Capture the cell that displays the provided text and extract its [X, Y] central coordinate. 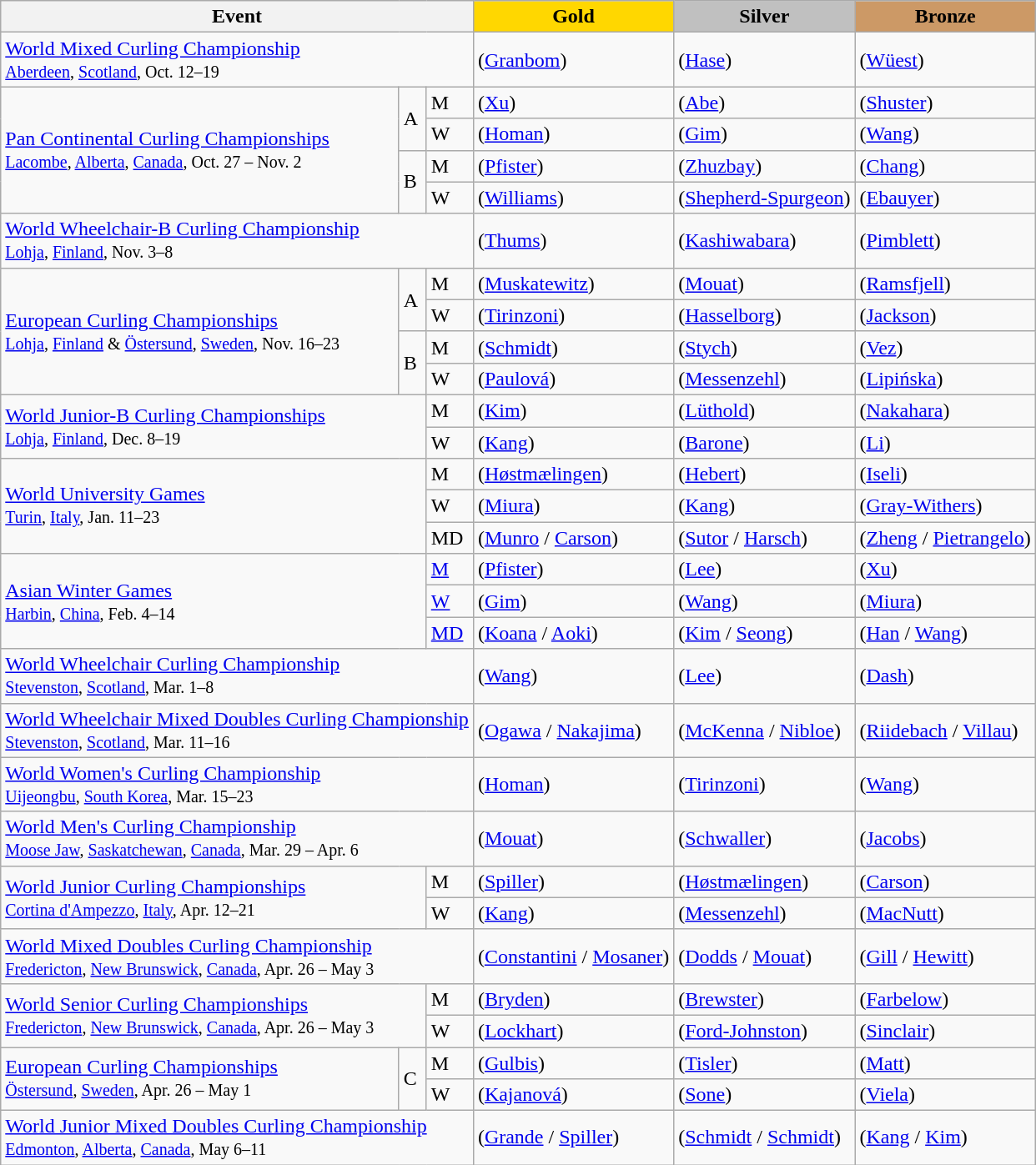
(Bryden) [573, 999]
(Li) [945, 443]
(Kim) [573, 410]
(Han / Wang) [945, 633]
(Lipińska) [945, 379]
(Hebert) [764, 475]
(Lüthold) [764, 410]
C [412, 1079]
(Jacobs) [945, 839]
(Kashiwabara) [764, 240]
(Williams) [573, 198]
(Kim / Seong) [764, 633]
Asian Winter Games Harbin, China, Feb. 4–14 [214, 601]
(Koana / Aoki) [573, 633]
(Gulbis) [573, 1063]
(Schmidt) [573, 347]
(Shepherd-Spurgeon) [764, 198]
(Lockhart) [573, 1031]
World Men's Curling Championship Moose Jaw, Saskatchewan, Canada, Mar. 29 – Apr. 6 [237, 839]
(Gray-Withers) [945, 506]
(Sone) [764, 1095]
(Zheng / Pietrangelo) [945, 538]
World Wheelchair Mixed Doubles Curling Championship Stevenston, Scotland, Mar. 11–16 [237, 731]
(Barone) [764, 443]
(Zhuzbay) [764, 166]
(Farbelow) [945, 999]
Silver [764, 17]
(Paulová) [573, 379]
(McKenna / Nibloe) [764, 731]
(Carson) [945, 881]
(Spiller) [573, 881]
Gold [573, 17]
(Hase) [764, 60]
(Constantini / Mosaner) [573, 956]
(Riidebach / Villau) [945, 731]
(Wüest) [945, 60]
Pan Continental Curling Championships Lacombe, Alberta, Canada, Oct. 27 – Nov. 2 [200, 150]
World Junior Curling Championships Cortina d'Ampezzo, Italy, Apr. 12–21 [214, 897]
(Grande / Spiller) [573, 1137]
(Kajanová) [573, 1095]
World Wheelchair Curling Championship Stevenston, Scotland, Mar. 1–8 [237, 675]
(Tisler) [764, 1063]
Event [237, 17]
(Hasselborg) [764, 315]
World Senior Curling Championships Fredericton, New Brunswick, Canada, Apr. 26 – May 3 [214, 1015]
(Ogawa / Nakajima) [573, 731]
(Granbom) [573, 60]
(Dodds / Mouat) [764, 956]
World Women's Curling Championship Uijeongbu, South Korea, Mar. 15–23 [237, 784]
World Wheelchair-B Curling Championship Lohja, Finland, Nov. 3–8 [237, 240]
World Mixed Doubles Curling Championship Fredericton, New Brunswick, Canada, Apr. 26 – May 3 [237, 956]
European Curling Championships Östersund, Sweden, Apr. 26 – May 1 [200, 1079]
World Junior-B Curling Championships Lohja, Finland, Dec. 8–19 [214, 426]
(Brewster) [764, 999]
(Schmidt / Schmidt) [764, 1137]
World University Games Turin, Italy, Jan. 11–23 [214, 506]
(Ebauyer) [945, 198]
(Sutor / Harsch) [764, 538]
(Ramsfjell) [945, 284]
(Nakahara) [945, 410]
(Shuster) [945, 103]
(MacNutt) [945, 913]
(Abe) [764, 103]
(Dash) [945, 675]
(Chang) [945, 166]
(Ford-Johnston) [764, 1031]
(Stych) [764, 347]
European Curling Championships Lohja, Finland & Östersund, Sweden, Nov. 16–23 [200, 331]
(Vez) [945, 347]
(Schwaller) [764, 839]
(Pimblett) [945, 240]
(Matt) [945, 1063]
(Iseli) [945, 475]
(Thums) [573, 240]
(Viela) [945, 1095]
(Sinclair) [945, 1031]
(Muskatewitz) [573, 284]
(Jackson) [945, 315]
World Junior Mixed Doubles Curling Championship Edmonton, Alberta, Canada, May 6–11 [237, 1137]
(Gill / Hewitt) [945, 956]
World Mixed Curling Championship Aberdeen, Scotland, Oct. 12–19 [237, 60]
(Kang / Kim) [945, 1137]
(Munro / Carson) [573, 538]
Bronze [945, 17]
